Pinpoint the cell where the given text exists, returning its [X, Y] midpoint coordinate. 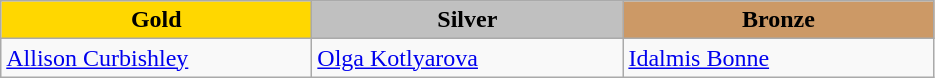
Allison Curbishley [156, 58]
Idalmis Bonne [778, 58]
Gold [156, 20]
Silver [468, 20]
Bronze [778, 20]
Olga Kotlyarova [468, 58]
